Extract the [x, y] coordinate from the center of the cell holding the provided text.  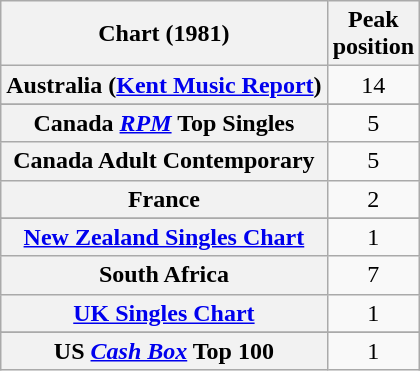
Australia (Kent Music Report) [164, 85]
2 [373, 199]
Canada Adult Contemporary [164, 161]
Peakposition [373, 34]
South Africa [164, 275]
7 [373, 275]
Chart (1981) [164, 34]
UK Singles Chart [164, 313]
New Zealand Singles Chart [164, 237]
France [164, 199]
Canada RPM Top Singles [164, 123]
14 [373, 85]
US Cash Box Top 100 [164, 351]
